Output the [X, Y] coordinate of the center of the cell containing the given text.  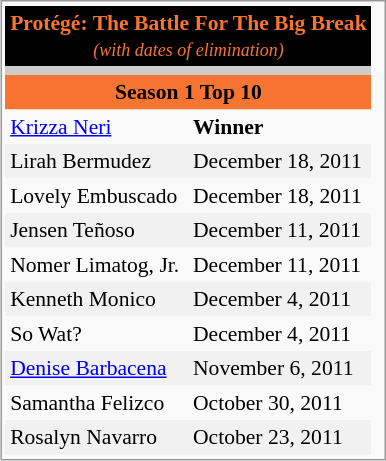
Protégé: The Battle For The Big Break(with dates of elimination) [189, 36]
Jensen Teñoso [98, 230]
Samantha Felizco [98, 402]
Rosalyn Navarro [98, 437]
October 23, 2011 [280, 437]
Winner [280, 126]
November 6, 2011 [280, 368]
Nomer Limatog, Jr. [98, 264]
Krizza Neri [98, 126]
Season 1 Top 10 [189, 92]
So Wat? [98, 333]
Lirah Bermudez [98, 161]
Denise Barbacena [98, 368]
October 30, 2011 [280, 402]
Kenneth Monico [98, 299]
Lovely Embuscado [98, 195]
